Pinpoint the cell where the given text exists, returning its [x, y] midpoint coordinate. 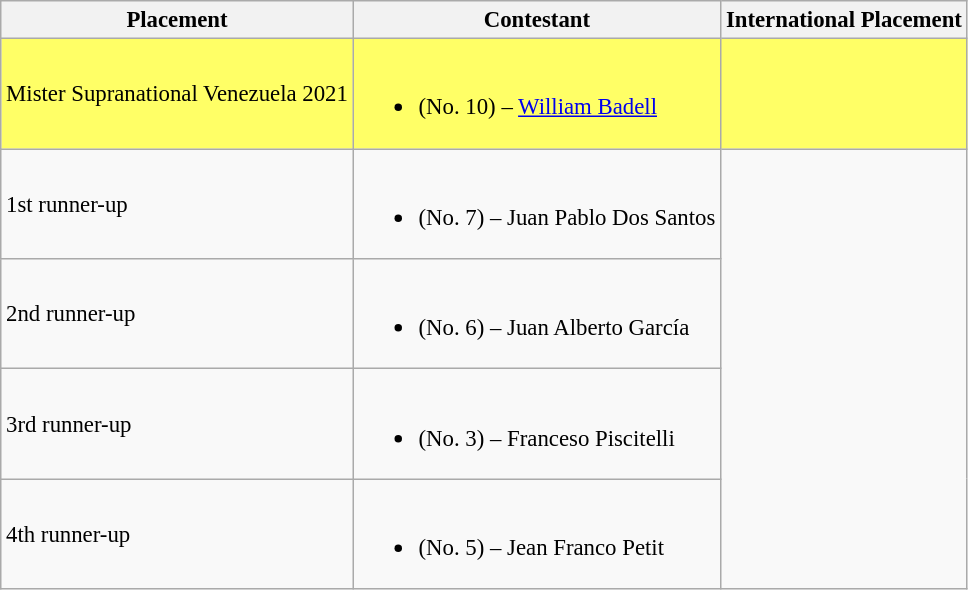
(No. 3) – Franceso Piscitelli [536, 424]
Placement [177, 20]
4th runner-up [177, 534]
(No. 7) – Juan Pablo Dos Santos [536, 204]
(No. 5) – Jean Franco Petit [536, 534]
2nd runner-up [177, 314]
1st runner-up [177, 204]
Mister Supranational Venezuela 2021 [177, 94]
(No. 10) – William Badell [536, 94]
International Placement [844, 20]
Contestant [536, 20]
3rd runner-up [177, 424]
(No. 6) – Juan Alberto García [536, 314]
